Output the [X, Y] coordinate of the center of the cell containing the given text.  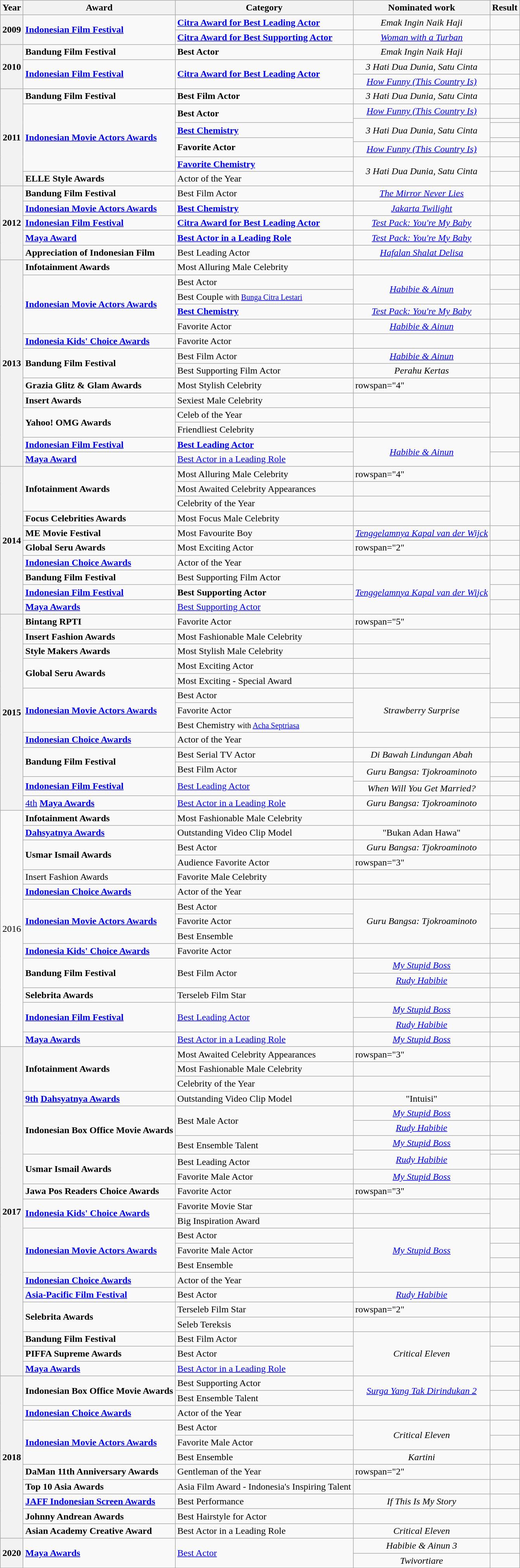
ME Movie Festival [99, 533]
Kartini [422, 1457]
Seleb Tereksis [264, 1324]
Hafalan Shalat Delisa [422, 253]
Insert Awards [99, 400]
Best Serial TV Actor [264, 755]
Best Male Actor [264, 1121]
Big Inspiration Award [264, 1221]
Favorite Chemistry [264, 164]
Jakarta Twilight [422, 208]
2009 [12, 30]
Award [99, 8]
Asia-Pacific Film Festival [99, 1295]
Top 10 Asia Awards [99, 1487]
Gentleman of the Year [264, 1472]
Audience Favorite Actor [264, 862]
Most Exciting - Special Award [264, 681]
Celeb of the Year [264, 415]
Focus Celebrities Awards [99, 518]
2010 [12, 67]
If This Is My Story [422, 1501]
Dahsyatnya Awards [99, 832]
2017 [12, 1211]
Twivortiare [422, 1561]
The Mirror Never Lies [422, 194]
Yahoo! OMG Awards [99, 422]
Best Hairstyle for Actor [264, 1516]
Bintang RPTI [99, 621]
DaMan 11th Anniversary Awards [99, 1472]
Most Stylish Male Celebrity [264, 651]
Strawberry Surprise [422, 710]
Perahu Kertas [422, 370]
9th Dahsyatnya Awards [99, 1098]
Favorite Male Celebrity [264, 877]
4th Maya Awards [99, 803]
Most Focus Male Celebrity [264, 518]
Appreciation of Indonesian Film [99, 253]
Nominated work [422, 8]
Most Favourite Boy [264, 533]
Style Makers Awards [99, 651]
Surga Yang Tak Dirindukan 2 [422, 1391]
Asia Film Award - Indonesia's Inspiring Talent [264, 1487]
JAFF Indonesian Screen Awards [99, 1501]
Result [505, 8]
"Bukan Adan Hawa" [422, 832]
Favorite Movie Star [264, 1206]
Best Couple with Bunga Citra Lestari [264, 297]
2016 [12, 929]
2020 [12, 1553]
2018 [12, 1457]
2012 [12, 223]
ELLE Style Awards [99, 179]
PIFFA Supreme Awards [99, 1354]
Habibie & Ainun 3 [422, 1546]
Friendliest Celebrity [264, 430]
Jawa Pos Readers Choice Awards [99, 1191]
When Will You Get Married? [422, 788]
Woman with a Turban [422, 37]
2015 [12, 712]
2014 [12, 541]
2011 [12, 137]
Citra Award for Best Supporting Actor [264, 37]
Best Performance [264, 1501]
Best Chemistry with Acha Septriasa [264, 725]
Johnny Andrean Awards [99, 1516]
Di Bawah Lindungan Abah [422, 755]
"Intuisi" [422, 1098]
rowspan="5" [422, 621]
Sexiest Male Celebrity [264, 400]
Year [12, 8]
2013 [12, 363]
Grazia Glitz & Glam Awards [99, 385]
Most Stylish Celebrity [264, 385]
Asian Academy Creative Award [99, 1531]
Category [264, 8]
